Detect which cell encompasses the target text, then output its (x, y) center coordinate. 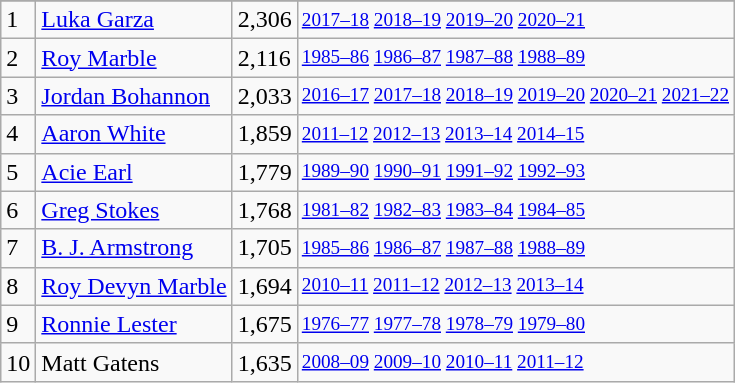
1,705 (264, 248)
3 (18, 96)
1 (18, 20)
5 (18, 172)
2,306 (264, 20)
Matt Gatens (134, 362)
9 (18, 324)
2 (18, 58)
1989–90 1990–91 1991–92 1992–93 (515, 172)
1,859 (264, 134)
2011–12 2012–13 2013–14 2014–15 (515, 134)
2017–18 2018–19 2019–20 2020–21 (515, 20)
10 (18, 362)
Roy Devyn Marble (134, 286)
Aaron White (134, 134)
B. J. Armstrong (134, 248)
7 (18, 248)
1,768 (264, 210)
2,116 (264, 58)
Roy Marble (134, 58)
2008–09 2009–10 2010–11 2011–12 (515, 362)
1,694 (264, 286)
1,635 (264, 362)
2,033 (264, 96)
Acie Earl (134, 172)
Jordan Bohannon (134, 96)
Greg Stokes (134, 210)
Ronnie Lester (134, 324)
1981–82 1982–83 1983–84 1984–85 (515, 210)
2010–11 2011–12 2012–13 2013–14 (515, 286)
8 (18, 286)
1976–77 1977–78 1978–79 1979–80 (515, 324)
2016–17 2017–18 2018–19 2019–20 2020–21 2021–22 (515, 96)
Luka Garza (134, 20)
1,779 (264, 172)
4 (18, 134)
1,675 (264, 324)
6 (18, 210)
